Detect which cell encompasses the target text, then output its (X, Y) center coordinate. 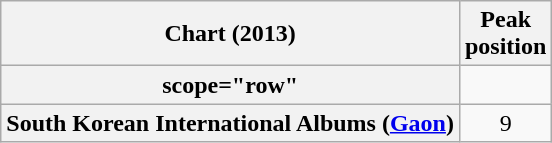
South Korean International Albums (Gaon) (230, 123)
scope="row" (230, 85)
Peakposition (505, 34)
Chart (2013) (230, 34)
9 (505, 123)
